For the text-containing cell, return its midpoint in (x, y) coordinate format. 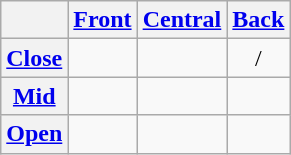
Central (182, 20)
Front (102, 20)
/ (258, 58)
Mid (34, 96)
Back (258, 20)
Open (34, 134)
Close (34, 58)
